Capture the cell that displays the provided text and extract its (x, y) central coordinate. 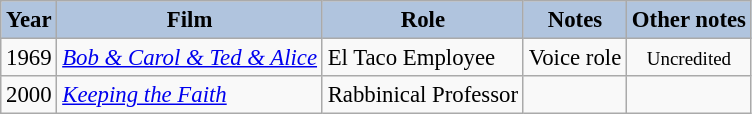
Bob & Carol & Ted & Alice (190, 58)
Role (422, 20)
Notes (574, 20)
Voice role (574, 58)
2000 (29, 95)
Year (29, 20)
Film (190, 20)
Other notes (690, 20)
Uncredited (690, 58)
El Taco Employee (422, 58)
Rabbinical Professor (422, 95)
Keeping the Faith (190, 95)
1969 (29, 58)
